Return the [x, y] coordinate for the center point of the cell that contains the specified text.  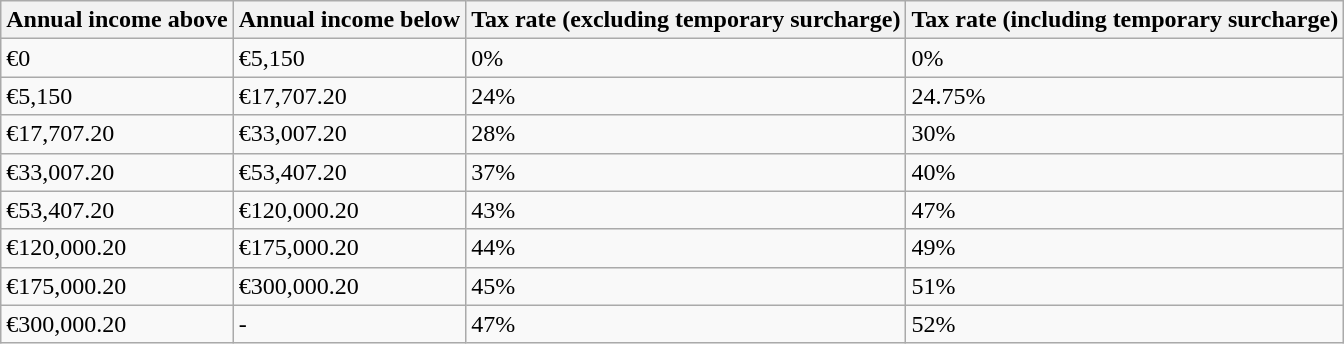
€0 [117, 58]
Tax rate (including temporary surcharge) [1125, 20]
28% [686, 134]
24% [686, 96]
51% [1125, 286]
37% [686, 172]
40% [1125, 172]
- [349, 324]
24.75% [1125, 96]
44% [686, 248]
45% [686, 286]
52% [1125, 324]
Tax rate (excluding temporary surcharge) [686, 20]
43% [686, 210]
Annual income below [349, 20]
Annual income above [117, 20]
30% [1125, 134]
49% [1125, 248]
